Identify which cell holds the provided text, then report its (X, Y) central coordinate. 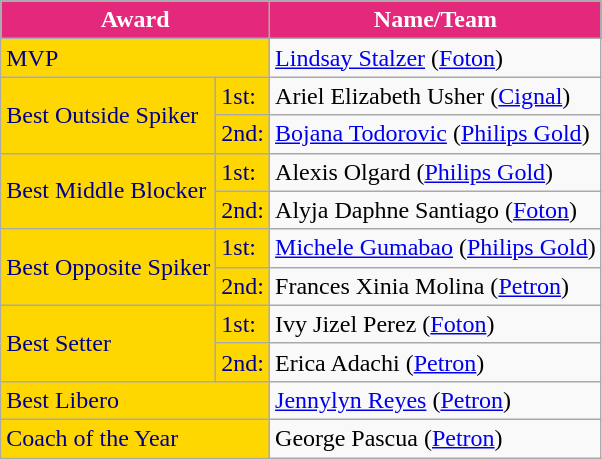
Lindsay Stalzer (Foton) (436, 58)
Best Middle Blocker (108, 191)
Best Outside Spiker (108, 115)
Coach of the Year (136, 438)
Frances Xinia Molina (Petron) (436, 286)
Erica Adachi (Petron) (436, 362)
Alyja Daphne Santiago (Foton) (436, 210)
George Pascua (Petron) (436, 438)
Jennylyn Reyes (Petron) (436, 400)
Best Setter (108, 343)
MVP (136, 58)
Ivy Jizel Perez (Foton) (436, 324)
Alexis Olgard (Philips Gold) (436, 172)
Michele Gumabao (Philips Gold) (436, 248)
Best Libero (136, 400)
Ariel Elizabeth Usher (Cignal) (436, 96)
Award (136, 20)
Name/Team (436, 20)
Best Opposite Spiker (108, 267)
Bojana Todorovic (Philips Gold) (436, 134)
